Output the [x, y] coordinate of the center of the cell containing the given text.  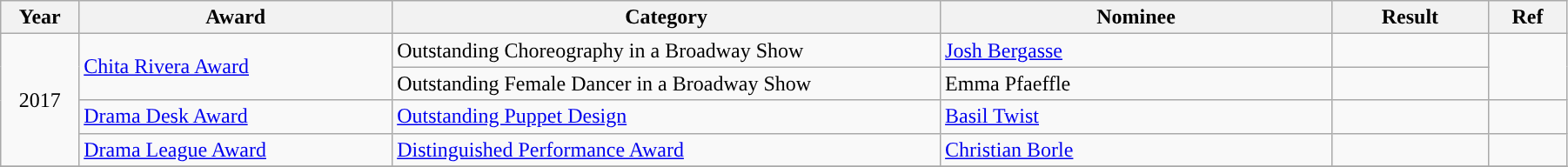
2017 [40, 100]
Emma Pfaeffle [1136, 83]
Basil Twist [1136, 117]
Category [667, 17]
Year [40, 17]
Ref [1527, 17]
Outstanding Puppet Design [667, 117]
Drama Desk Award [236, 117]
Result [1410, 17]
Outstanding Choreography in a Broadway Show [667, 50]
Outstanding Female Dancer in a Broadway Show [667, 83]
Distinguished Performance Award [667, 150]
Josh Bergasse [1136, 50]
Chita Rivera Award [236, 67]
Nominee [1136, 17]
Christian Borle [1136, 150]
Drama League Award [236, 150]
Award [236, 17]
